Return (X, Y) of the center of cell containing provided text 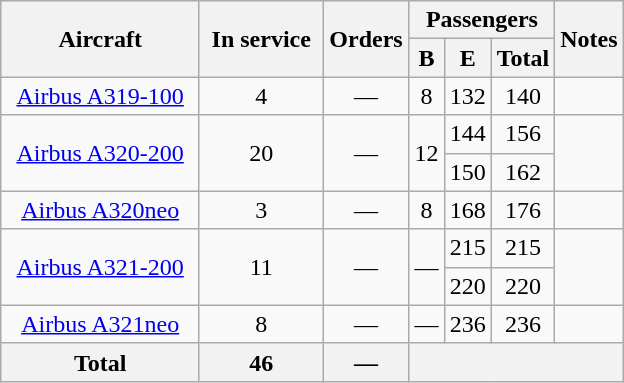
Notes (589, 39)
132 (468, 96)
168 (468, 210)
Airbus A320neo (100, 210)
11 (261, 267)
Passengers (482, 20)
Airbus A321-200 (100, 267)
176 (523, 210)
162 (523, 172)
144 (468, 134)
46 (261, 362)
Orders (366, 39)
3 (261, 210)
B (426, 58)
12 (426, 153)
140 (523, 96)
20 (261, 153)
Aircraft (100, 39)
In service (261, 39)
4 (261, 96)
E (468, 58)
Airbus A319-100 (100, 96)
Airbus A321neo (100, 324)
150 (468, 172)
156 (523, 134)
Airbus A320-200 (100, 153)
